Output the (X, Y) coordinate of the center of the cell containing the given text.  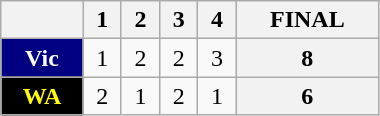
WA (42, 96)
6 (307, 96)
Vic (42, 58)
FINAL (307, 20)
8 (307, 58)
4 (217, 20)
